Return (x, y) of the center of cell containing provided text 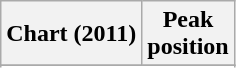
Peakposition (188, 34)
Chart (2011) (72, 34)
